Return the (X, Y) coordinate for the center point of the cell that contains the specified text.  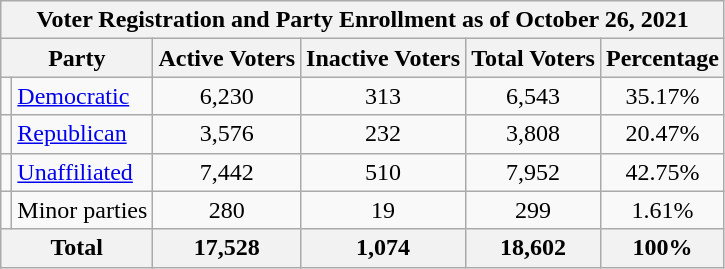
Voter Registration and Party Enrollment as of October 26, 2021 (363, 20)
1.61% (662, 210)
Unaffiliated (82, 172)
Total (77, 248)
280 (227, 210)
18,602 (534, 248)
7,442 (227, 172)
Democratic (82, 96)
35.17% (662, 96)
19 (384, 210)
7,952 (534, 172)
Total Voters (534, 58)
17,528 (227, 248)
Minor parties (82, 210)
6,230 (227, 96)
510 (384, 172)
3,576 (227, 134)
6,543 (534, 96)
313 (384, 96)
100% (662, 248)
232 (384, 134)
Republican (82, 134)
299 (534, 210)
42.75% (662, 172)
20.47% (662, 134)
1,074 (384, 248)
Party (77, 58)
Inactive Voters (384, 58)
Active Voters (227, 58)
3,808 (534, 134)
Percentage (662, 58)
